Extract the [X, Y] coordinate from the center of the cell holding the provided text.  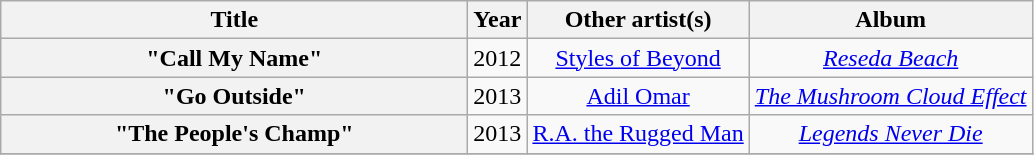
"Go Outside" [234, 96]
Reseda Beach [890, 58]
Year [498, 20]
Other artist(s) [638, 20]
Legends Never Die [890, 134]
"The People's Champ" [234, 134]
The Mushroom Cloud Effect [890, 96]
"Call My Name" [234, 58]
Styles of Beyond [638, 58]
Album [890, 20]
Title [234, 20]
Adil Omar [638, 96]
R.A. the Rugged Man [638, 134]
2012 [498, 58]
